For the text-containing cell, return its midpoint in [X, Y] coordinate format. 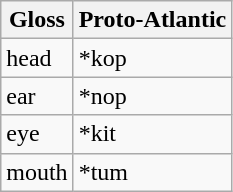
head [37, 58]
*nop [152, 96]
Proto-Atlantic [152, 20]
eye [37, 134]
mouth [37, 172]
*kop [152, 58]
Gloss [37, 20]
*kit [152, 134]
*tum [152, 172]
ear [37, 96]
